Identify which cell holds the provided text, then report its (x, y) central coordinate. 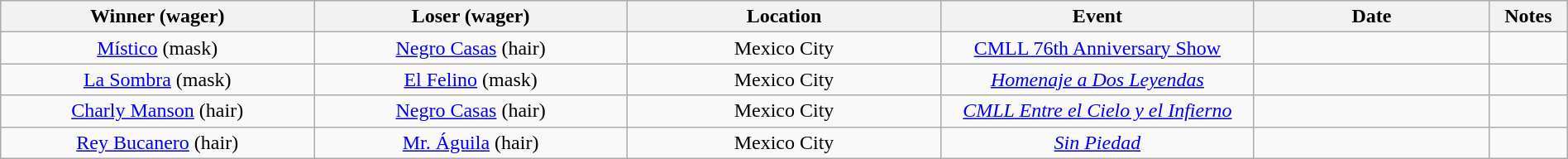
CMLL Entre el Cielo y el Infierno (1097, 111)
Sin Piedad (1097, 142)
Místico (mask) (157, 48)
Rey Bucanero (hair) (157, 142)
Winner (wager) (157, 17)
El Felino (mask) (471, 79)
Homenaje a Dos Leyendas (1097, 79)
Charly Manson (hair) (157, 111)
Loser (wager) (471, 17)
La Sombra (mask) (157, 79)
Event (1097, 17)
Date (1371, 17)
Location (784, 17)
Mr. Águila (hair) (471, 142)
Notes (1528, 17)
CMLL 76th Anniversary Show (1097, 48)
